Determine the (X, Y) coordinate at the center of the cell enclosing the given text.  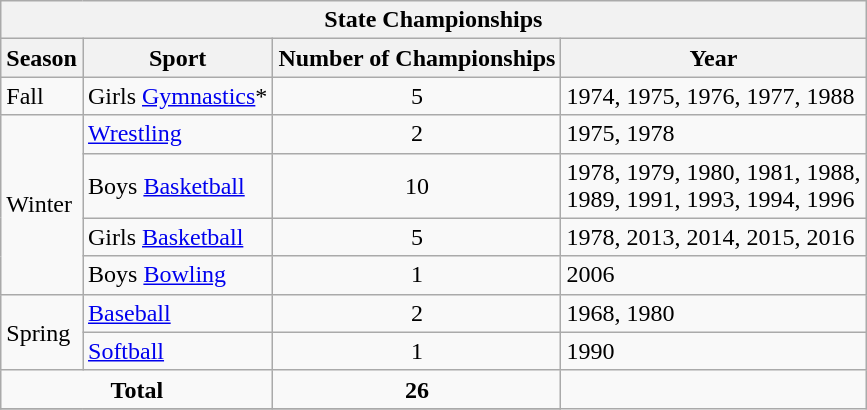
Girls Gymnastics* (177, 96)
Baseball (177, 313)
Spring (42, 332)
Total (137, 389)
Boys Basketball (177, 186)
26 (417, 389)
Boys Bowling (177, 275)
Sport (177, 58)
Softball (177, 351)
Number of Championships (417, 58)
1990 (714, 351)
Winter (42, 204)
10 (417, 186)
2006 (714, 275)
Girls Basketball (177, 237)
Wrestling (177, 134)
1978, 1979, 1980, 1981, 1988,1989, 1991, 1993, 1994, 1996 (714, 186)
1974, 1975, 1976, 1977, 1988 (714, 96)
1975, 1978 (714, 134)
Year (714, 58)
1968, 1980 (714, 313)
Season (42, 58)
1978, 2013, 2014, 2015, 2016 (714, 237)
State Championships (434, 20)
Fall (42, 96)
